For the text-containing cell, return its midpoint in (x, y) coordinate format. 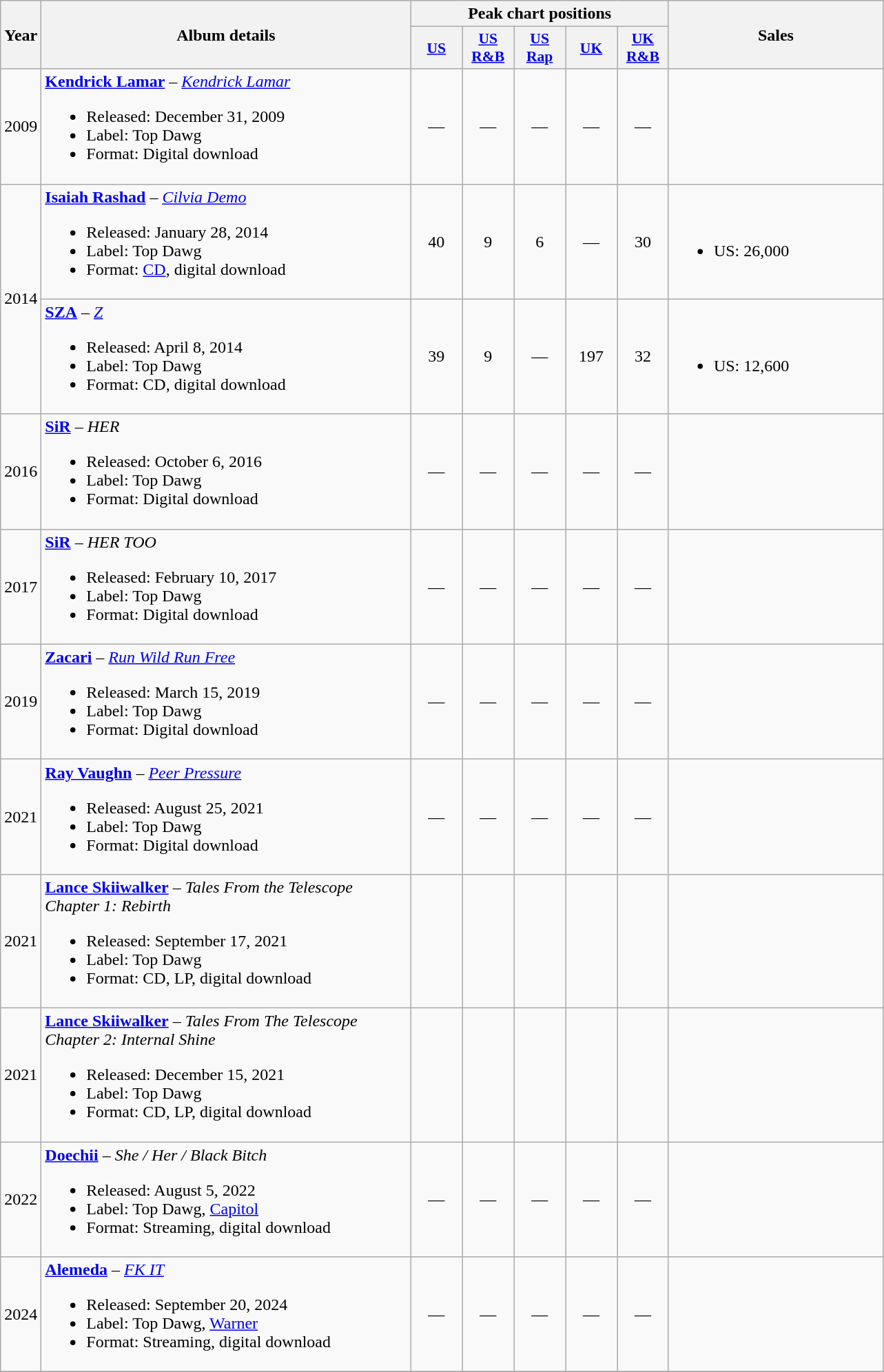
SiR – HERReleased: October 6, 2016Label: Top DawgFormat: Digital download (226, 471)
32 (644, 357)
Ray Vaughn – Peer PressureReleased: August 25, 2021Label: Top DawgFormat: Digital download (226, 817)
Kendrick Lamar – Kendrick LamarReleased: December 31, 2009Label: Top DawgFormat: Digital download (226, 127)
Album details (226, 34)
Lance Skiiwalker – Tales From The Telescope Chapter 2: Internal ShineReleased: December 15, 2021Label: Top DawgFormat: CD, LP, digital download (226, 1074)
2009 (21, 127)
US Rap (540, 48)
2016 (21, 471)
Alemeda – FK ITReleased: September 20, 2024Label: Top Dawg, WarnerFormat: Streaming, digital download (226, 1314)
2024 (21, 1314)
Lance Skiiwalker – Tales From the Telescope Chapter 1: RebirthReleased: September 17, 2021Label: Top DawgFormat: CD, LP, digital download (226, 941)
197 (591, 357)
SZA – ZReleased: April 8, 2014Label: Top DawgFormat: CD, digital download (226, 357)
30 (644, 241)
UK R&B (644, 48)
SiR – HER TOOReleased: February 10, 2017Label: Top DawgFormat: Digital download (226, 587)
Year (21, 34)
6 (540, 241)
UK (591, 48)
Isaiah Rashad – Cilvia DemoReleased: January 28, 2014Label: Top DawgFormat: CD, digital download (226, 241)
2017 (21, 587)
Doechii – She / Her / Black BitchReleased: August 5, 2022Label: Top Dawg, CapitolFormat: Streaming, digital download (226, 1200)
Zacari – Run Wild Run FreeReleased: March 15, 2019Label: Top DawgFormat: Digital download (226, 701)
2019 (21, 701)
Peak chart positions (540, 14)
2014 (21, 299)
40 (437, 241)
2022 (21, 1200)
US: 26,000 (776, 241)
US (437, 48)
US: 12,600 (776, 357)
Sales (776, 34)
US R&B (488, 48)
39 (437, 357)
